Capture the cell that displays the provided text and extract its [x, y] central coordinate. 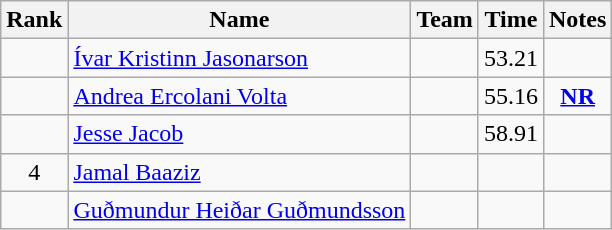
Notes [577, 20]
Andrea Ercolani Volta [240, 96]
Rank [34, 20]
Jamal Baaziz [240, 172]
58.91 [510, 134]
55.16 [510, 96]
4 [34, 172]
Name [240, 20]
Jesse Jacob [240, 134]
NR [577, 96]
Team [445, 20]
Time [510, 20]
53.21 [510, 58]
Guðmundur Heiðar Guðmundsson [240, 210]
Ívar Kristinn Jasonarson [240, 58]
